Return (x, y) of the center of cell containing provided text 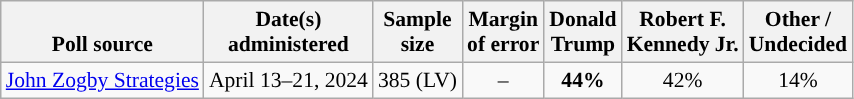
– (503, 80)
44% (582, 80)
April 13–21, 2024 (288, 80)
Samplesize (418, 32)
Date(s)administered (288, 32)
Other /Undecided (798, 32)
DonaldTrump (582, 32)
Poll source (102, 32)
Marginof error (503, 32)
42% (683, 80)
14% (798, 80)
Robert F.Kennedy Jr. (683, 32)
John Zogby Strategies (102, 80)
385 (LV) (418, 80)
